Return the [X, Y] coordinate for the center point of the cell that contains the specified text.  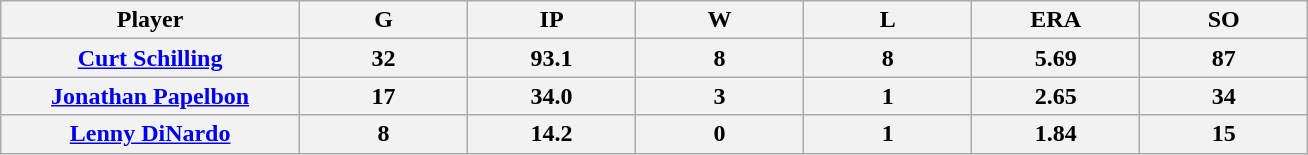
93.1 [552, 58]
5.69 [1056, 58]
G [383, 20]
14.2 [552, 134]
IP [552, 20]
SO [1224, 20]
15 [1224, 134]
Player [150, 20]
32 [383, 58]
ERA [1056, 20]
17 [383, 96]
Curt Schilling [150, 58]
3 [720, 96]
1.84 [1056, 134]
87 [1224, 58]
Jonathan Papelbon [150, 96]
Lenny DiNardo [150, 134]
W [720, 20]
0 [720, 134]
L [888, 20]
34 [1224, 96]
34.0 [552, 96]
2.65 [1056, 96]
